Capture the cell that displays the provided text and extract its [X, Y] central coordinate. 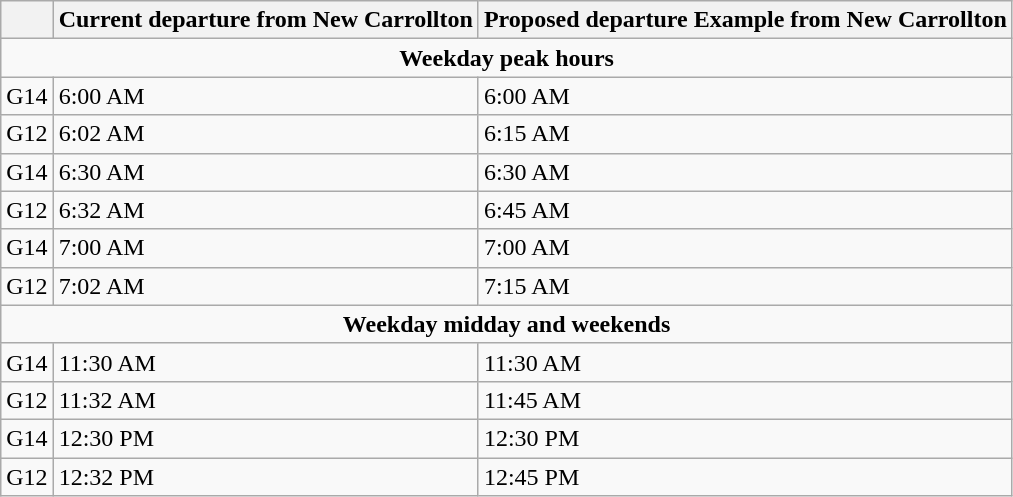
Current departure from New Carrollton [266, 20]
6:45 AM [745, 210]
11:45 AM [745, 400]
Proposed departure Example from New Carrollton [745, 20]
7:02 AM [266, 286]
Weekday peak hours [507, 58]
6:02 AM [266, 134]
12:45 PM [745, 477]
7:15 AM [745, 286]
12:32 PM [266, 477]
Weekday midday and weekends [507, 324]
6:32 AM [266, 210]
6:15 AM [745, 134]
11:32 AM [266, 400]
